Pinpoint the cell where the given text exists, returning its (X, Y) midpoint coordinate. 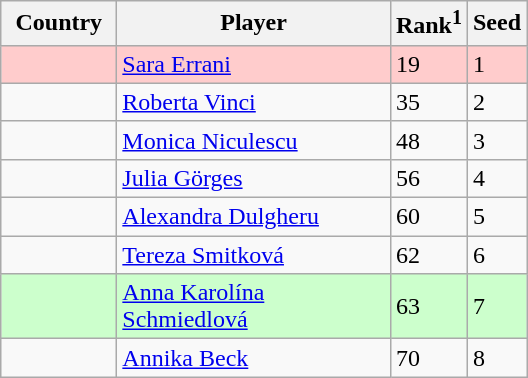
19 (428, 64)
Tereza Smitková (254, 255)
Rank1 (428, 24)
Julia Görges (254, 178)
Roberta Vinci (254, 102)
8 (496, 358)
62 (428, 255)
63 (428, 306)
7 (496, 306)
Sara Errani (254, 64)
Country (59, 24)
35 (428, 102)
2 (496, 102)
Seed (496, 24)
56 (428, 178)
6 (496, 255)
70 (428, 358)
Player (254, 24)
Annika Beck (254, 358)
4 (496, 178)
5 (496, 217)
3 (496, 140)
Alexandra Dulgheru (254, 217)
Monica Niculescu (254, 140)
48 (428, 140)
1 (496, 64)
Anna Karolína Schmiedlová (254, 306)
60 (428, 217)
